Output the (x, y) coordinate of the center of the cell containing the given text.  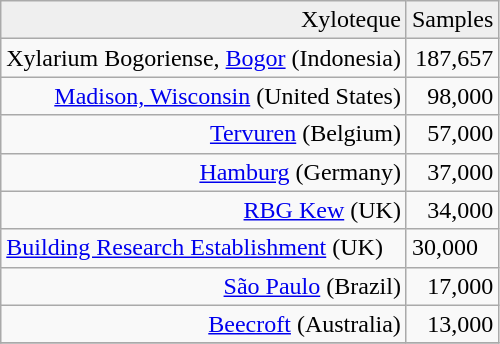
187,657 (452, 58)
Samples (452, 20)
13,000 (452, 324)
São Paulo (Brazil) (204, 286)
34,000 (452, 210)
Building Research Establishment (UK) (204, 248)
98,000 (452, 96)
Hamburg (Germany) (204, 172)
Beecroft (Australia) (204, 324)
Xyloteque (204, 20)
Madison, Wisconsin (United States) (204, 96)
57,000 (452, 134)
Tervuren (Belgium) (204, 134)
37,000 (452, 172)
17,000 (452, 286)
Xylarium Bogoriense, Bogor (Indonesia) (204, 58)
RBG Kew (UK) (204, 210)
30,000 (452, 248)
